For the text-containing cell, return its midpoint in [X, Y] coordinate format. 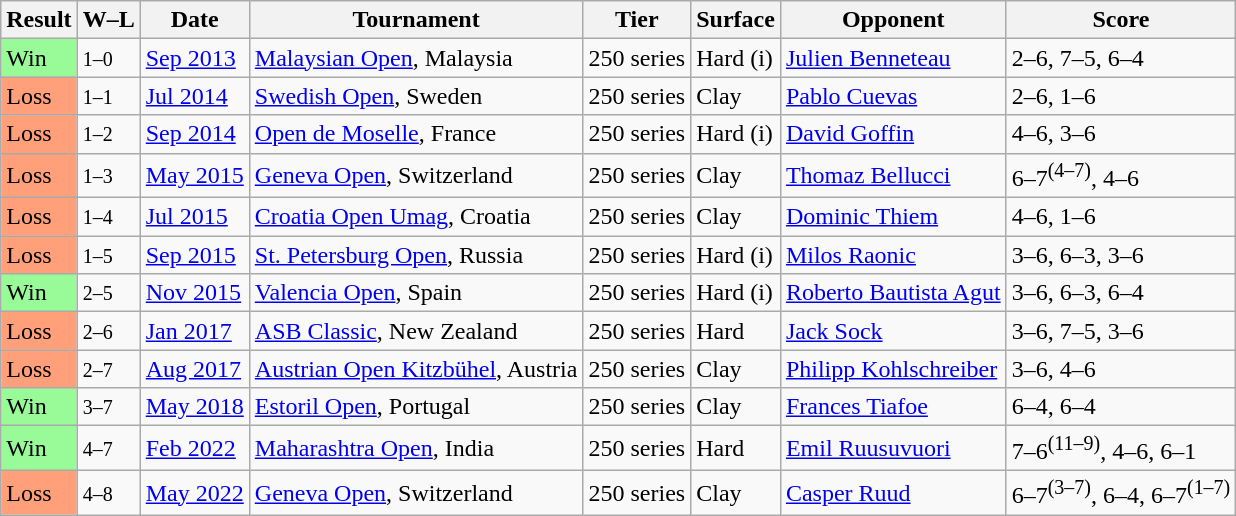
Frances Tiafoe [893, 407]
Jan 2017 [194, 331]
Julien Benneteau [893, 58]
Sep 2014 [194, 134]
Roberto Bautista Agut [893, 293]
4–6, 3–6 [1121, 134]
Sep 2015 [194, 255]
2–6, 7–5, 6–4 [1121, 58]
Open de Moselle, France [416, 134]
Date [194, 20]
4–7 [108, 448]
2–7 [108, 369]
2–6 [108, 331]
Sep 2013 [194, 58]
2–5 [108, 293]
3–6, 6–3, 3–6 [1121, 255]
6–7(3–7), 6–4, 6–7(1–7) [1121, 492]
Opponent [893, 20]
Malaysian Open, Malaysia [416, 58]
6–7(4–7), 4–6 [1121, 176]
David Goffin [893, 134]
May 2018 [194, 407]
Philipp Kohlschreiber [893, 369]
Casper Ruud [893, 492]
Emil Ruusuvuori [893, 448]
Score [1121, 20]
3–6, 4–6 [1121, 369]
Dominic Thiem [893, 217]
6–4, 6–4 [1121, 407]
1–3 [108, 176]
Nov 2015 [194, 293]
Thomaz Bellucci [893, 176]
2–6, 1–6 [1121, 96]
3–7 [108, 407]
Tier [637, 20]
1–1 [108, 96]
May 2015 [194, 176]
Tournament [416, 20]
Valencia Open, Spain [416, 293]
1–0 [108, 58]
3–6, 7–5, 3–6 [1121, 331]
W–L [108, 20]
3–6, 6–3, 6–4 [1121, 293]
Surface [736, 20]
Swedish Open, Sweden [416, 96]
Austrian Open Kitzbühel, Austria [416, 369]
ASB Classic, New Zealand [416, 331]
1–4 [108, 217]
4–8 [108, 492]
Jul 2015 [194, 217]
1–2 [108, 134]
May 2022 [194, 492]
4–6, 1–6 [1121, 217]
Jul 2014 [194, 96]
Estoril Open, Portugal [416, 407]
Jack Sock [893, 331]
Pablo Cuevas [893, 96]
Feb 2022 [194, 448]
7–6(11–9), 4–6, 6–1 [1121, 448]
Result [39, 20]
Croatia Open Umag, Croatia [416, 217]
1–5 [108, 255]
Aug 2017 [194, 369]
Maharashtra Open, India [416, 448]
St. Petersburg Open, Russia [416, 255]
Milos Raonic [893, 255]
